Extract the (x, y) coordinate from the center of the cell holding the provided text.  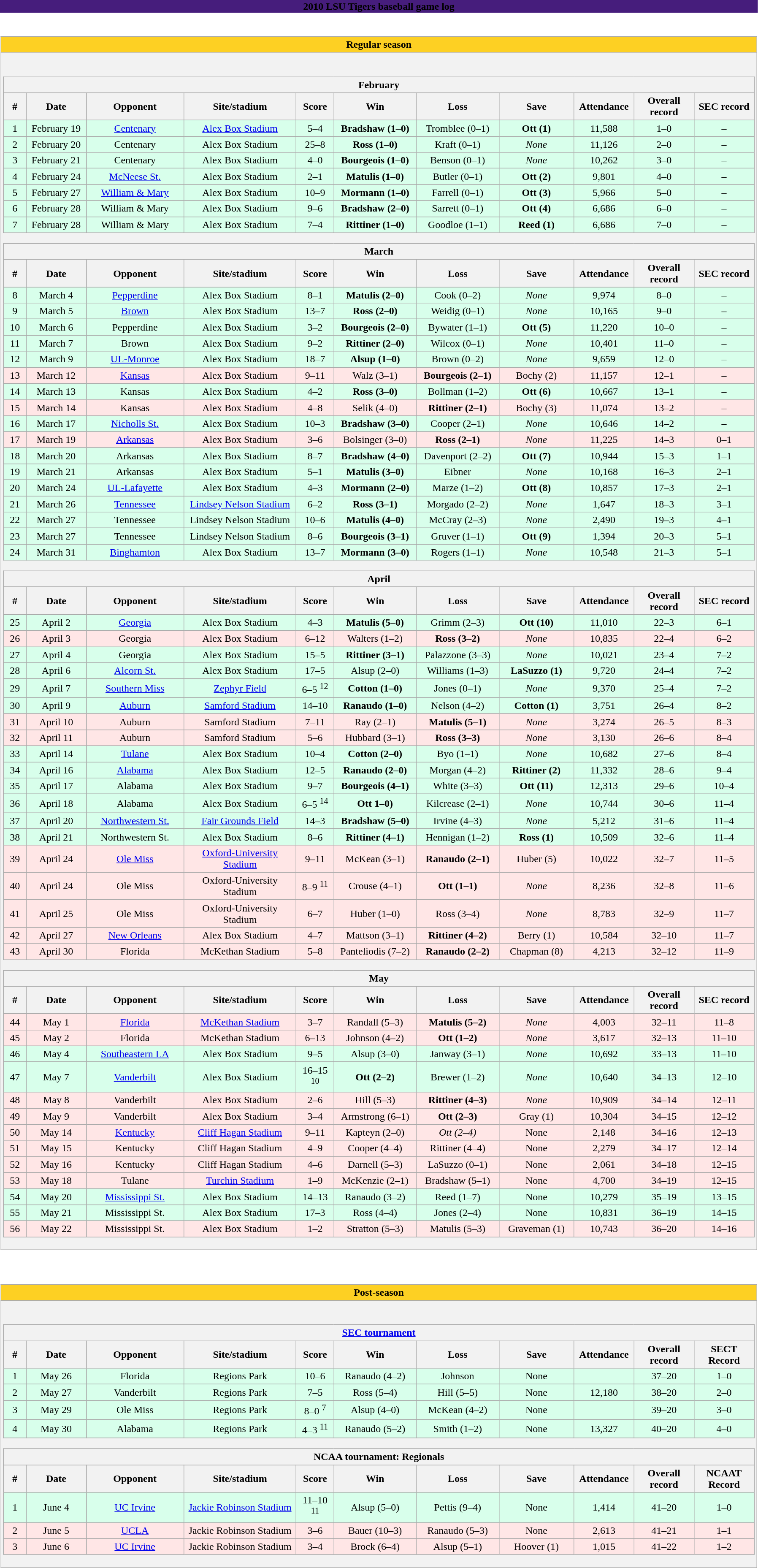
April 27 (56, 936)
14 (15, 391)
March 20 (56, 456)
11,332 (604, 770)
10–3 (315, 423)
4–7 (315, 936)
9–6 (315, 209)
34–16 (664, 1132)
Ott (1) (536, 128)
Chapman (8) (536, 952)
4–9 (315, 1148)
11–5 (724, 859)
Bourgeois (2–1) (458, 375)
3–1 (724, 504)
36–19 (664, 1213)
April 14 (56, 754)
Southern Miss (135, 688)
Bochy (2) (536, 375)
Ott (7) (536, 456)
Davenport (2–2) (458, 456)
25 (15, 622)
1,394 (604, 536)
Cotton (1) (536, 705)
June 5 (56, 1530)
10–9 (315, 193)
Ross (2–1) (458, 439)
12–14 (724, 1148)
21–3 (664, 552)
Southeastern LA (135, 1054)
Cooper (4–4) (375, 1148)
March 5 (56, 311)
10,682 (604, 754)
35–19 (664, 1196)
March 21 (56, 472)
12–13 (724, 1132)
4,700 (604, 1180)
Ranaudo (2–2) (458, 952)
11,588 (604, 128)
Reed (1) (536, 225)
13 (15, 375)
32–7 (664, 859)
Ross (3–1) (375, 504)
12–10 (724, 1077)
April 3 (56, 639)
Mattson (3–1) (375, 936)
Rittiner (4–3) (458, 1100)
Ross (3–3) (458, 738)
11,157 (604, 375)
May 30 (56, 1429)
Marze (1–2) (458, 488)
5–6 (315, 738)
32–10 (664, 936)
Byo (1–1) (458, 754)
11,126 (604, 144)
Alsup (2–0) (375, 671)
Alsup (1–0) (375, 359)
April 25 (56, 914)
Wilcox (0–1) (458, 343)
McKean (3–1) (375, 859)
Rittiner (3–1) (375, 655)
24 (15, 552)
8–1 (315, 295)
2,613 (604, 1530)
Ross (1) (536, 837)
February 27 (56, 193)
June 6 (56, 1546)
11–9 (724, 952)
Bradshaw (5–0) (375, 821)
1,015 (604, 1546)
10,944 (604, 456)
March 13 (56, 391)
1–9 (315, 1180)
Kapteyn (2–0) (375, 1132)
36–20 (664, 1229)
New Orleans (135, 936)
Berry (1) (536, 936)
Ott (5) (536, 327)
April 4 (56, 655)
28 (15, 671)
Rittiner (4–1) (375, 837)
March 14 (56, 407)
Kraft (0–1) (458, 144)
9 (15, 311)
McNeese St. (135, 176)
April 30 (56, 952)
39 (15, 859)
13,327 (604, 1429)
34–18 (664, 1164)
Cotton (2–0) (375, 754)
Williams (1–3) (458, 671)
53 (15, 1180)
Matulis (3–0) (375, 472)
Weidig (0–1) (458, 311)
April (379, 579)
Matulis (1–0) (375, 176)
4–3 11 (315, 1429)
8–2 (724, 705)
April 6 (56, 671)
41–21 (664, 1530)
Bourgeois (3–1) (375, 536)
10,022 (604, 859)
NCAAT Record (724, 1478)
0–1 (724, 439)
Ott (2) (536, 176)
14–13 (315, 1196)
McCray (2–3) (458, 520)
32–12 (664, 952)
Irvine (4–3) (458, 821)
Panteliodis (7–2) (375, 952)
Zephyr Field (240, 688)
22–3 (664, 622)
March 26 (56, 504)
Bochy (3) (536, 407)
30–6 (664, 804)
Bradshaw (4–0) (375, 456)
Reed (1–7) (458, 1196)
Morgado (2–2) (458, 504)
Nicholls St. (135, 423)
February 21 (56, 160)
10,304 (604, 1116)
7 (15, 225)
April 9 (56, 705)
Smith (1–2) (458, 1429)
Matulis (4–0) (375, 520)
May 21 (56, 1213)
5–8 (315, 952)
9,801 (604, 176)
40 (15, 886)
9–2 (315, 343)
13–2 (664, 407)
May 4 (56, 1054)
Nelson (4–2) (458, 705)
Jones (0–1) (458, 688)
May 29 (56, 1410)
18–3 (664, 504)
28–6 (664, 770)
44 (15, 1022)
McKean (4–2) (458, 1410)
Rogers (1–1) (458, 552)
39–20 (664, 1410)
Brock (6–4) (375, 1546)
Hubbard (3–1) (375, 738)
Farrell (0–1) (458, 193)
McKenzie (2–1) (375, 1180)
Ray (2–1) (375, 722)
Matulis (5–0) (375, 622)
Hill (5–3) (375, 1100)
17 (15, 439)
Ott (2–2) (375, 1077)
11,074 (604, 407)
Butler (0–1) (458, 176)
Ott (4) (536, 209)
Brown (0–2) (458, 359)
19–3 (664, 520)
10,279 (604, 1196)
8,783 (604, 914)
NCAA tournament: Regionals (379, 1457)
10,640 (604, 1077)
11–0 (664, 343)
Brewer (1–2) (458, 1077)
10,262 (604, 160)
3–7 (315, 1022)
May 1 (56, 1022)
41–22 (664, 1546)
5,212 (604, 821)
Ranaudo (4–2) (375, 1376)
4–8 (315, 407)
Alsup (4–0) (375, 1410)
9,370 (604, 688)
5–0 (664, 193)
April 21 (56, 837)
1,647 (604, 504)
March 19 (56, 439)
10,021 (604, 655)
April 2 (56, 622)
Palazzone (3–3) (458, 655)
9–4 (724, 770)
45 (15, 1038)
3,130 (604, 738)
10,165 (604, 311)
Bradshaw (1–0) (375, 128)
March 12 (56, 375)
11,010 (604, 622)
Crouse (4–1) (375, 886)
10,584 (604, 936)
Goodloe (1–1) (458, 225)
April 7 (56, 688)
Bradshaw (5–1) (458, 1180)
21 (15, 504)
27 (15, 655)
Ross (3–4) (458, 914)
March 24 (56, 488)
2–6 (315, 1100)
March 9 (56, 359)
11–6 (724, 886)
2,061 (604, 1164)
Selik (4–0) (375, 407)
8–0 7 (315, 1410)
Alsup (3–0) (375, 1054)
Bourgeois (4–1) (375, 786)
26–5 (664, 722)
10,509 (604, 837)
4,213 (604, 952)
Ross (2–0) (375, 311)
22 (15, 520)
37 (15, 821)
23–4 (664, 655)
Grimm (2–3) (458, 622)
April 11 (56, 738)
Alsup (5–0) (375, 1508)
9,720 (604, 671)
June 4 (56, 1508)
9–7 (315, 786)
34 (15, 770)
February 24 (56, 176)
3,274 (604, 722)
Regular season (379, 44)
19 (15, 472)
16 (15, 423)
Hennigan (1–2) (458, 837)
Matulis (5–1) (458, 722)
14–2 (664, 423)
3,617 (604, 1038)
13–15 (724, 1196)
Rittiner (4–2) (458, 936)
April 17 (56, 786)
Ott (9) (536, 536)
9,974 (604, 295)
10,667 (604, 391)
Hoover (1) (536, 1546)
Morgan (4–2) (458, 770)
10–0 (664, 327)
38 (15, 837)
10,692 (604, 1054)
Kilcrease (2–1) (458, 804)
8,236 (604, 886)
Rittiner (1–0) (375, 225)
33 (15, 754)
SEC tournament (379, 1333)
Ott (3) (536, 193)
30 (15, 705)
Armstrong (6–1) (375, 1116)
Pettis (9–4) (458, 1508)
April 20 (56, 821)
Bradshaw (2–0) (375, 209)
18 (15, 456)
Ross (3–0) (375, 391)
20–3 (664, 536)
6–0 (664, 209)
4,003 (604, 1022)
10,646 (604, 423)
32–9 (664, 914)
UL-Monroe (135, 359)
March 17 (56, 423)
Huber (5) (536, 859)
UCLA (135, 1530)
4–2 (315, 391)
Eibner (458, 472)
March 4 (56, 295)
February 20 (56, 144)
Ross (1–0) (375, 144)
26–6 (664, 738)
Matulis (5–3) (458, 1229)
Darnell (5–3) (375, 1164)
15–5 (315, 655)
LaSuzzo (0–1) (458, 1164)
May (379, 978)
3,751 (604, 705)
14–15 (724, 1213)
May 15 (56, 1148)
Turchin Stadium (240, 1180)
49 (15, 1116)
Rittiner (4–4) (458, 1148)
52 (15, 1164)
Ross (4–4) (375, 1213)
Alsup (5–1) (458, 1546)
6–12 (315, 639)
2,490 (604, 520)
Cotton (1–0) (375, 688)
2,148 (604, 1132)
15–3 (664, 456)
Fair Grounds Field (240, 821)
25–8 (315, 144)
32 (15, 738)
47 (15, 1077)
43 (15, 952)
Stratton (5–3) (375, 1229)
Walz (3–1) (375, 375)
20 (15, 488)
6–13 (315, 1038)
6–1 (724, 622)
14–10 (315, 705)
Bourgeois (1–0) (375, 160)
7–11 (315, 722)
13–1 (664, 391)
March (379, 252)
29 (15, 688)
Ross (3–2) (458, 639)
26 (15, 639)
12–1 (664, 375)
34–14 (664, 1100)
Hill (5–5) (458, 1392)
Ott (6) (536, 391)
10,835 (604, 639)
6 (15, 209)
2,279 (604, 1148)
Mormann (3–0) (375, 552)
Bolsinger (3–0) (375, 439)
12–0 (664, 359)
Matulis (5–2) (458, 1022)
7–5 (315, 1392)
17–5 (315, 671)
8–0 (664, 295)
8–9 11 (315, 886)
26–4 (664, 705)
White (3–3) (458, 786)
9,659 (604, 359)
Bauer (10–3) (375, 1530)
48 (15, 1100)
Ranaudo (1–0) (375, 705)
Ranaudo (3–2) (375, 1196)
Ott 1–0) (375, 804)
11 (15, 343)
40–20 (664, 1429)
10,744 (604, 804)
41 (15, 914)
22–4 (664, 639)
12–5 (315, 770)
Rittiner (2–1) (458, 407)
24–4 (664, 671)
May 2 (56, 1038)
April 10 (56, 722)
31 (15, 722)
31–6 (664, 821)
Alcorn St. (135, 671)
5,966 (604, 193)
11,225 (604, 439)
15 (15, 407)
Ott (2–3) (458, 1116)
May 9 (56, 1116)
32–6 (664, 837)
10,548 (604, 552)
12–11 (724, 1100)
34–17 (664, 1148)
Gruver (1–1) (458, 536)
Ott (1–1) (458, 886)
May 8 (56, 1100)
32–13 (664, 1038)
11–8 (724, 1022)
Rittiner (2) (536, 770)
5 (15, 193)
38–20 (664, 1392)
Bywater (1–1) (458, 327)
12,180 (604, 1392)
Mormann (1–0) (375, 193)
37–20 (664, 1376)
Johnson (4–2) (375, 1038)
35 (15, 786)
10,909 (604, 1100)
7–0 (664, 225)
Benson (0–1) (458, 160)
Ranaudo (5–3) (458, 1530)
4–1 (724, 520)
33–13 (664, 1054)
Rittiner (2–0) (375, 343)
42 (15, 936)
3–2 (315, 327)
May 7 (56, 1077)
Ott (2–4) (458, 1132)
7–4 (315, 225)
6–5 12 (315, 688)
10,857 (604, 488)
Graveman (1) (536, 1229)
12–12 (724, 1116)
12,313 (604, 786)
29–6 (664, 786)
8 (15, 295)
2010 LSU Tigers baseball game log (379, 6)
32–8 (664, 886)
LaSuzzo (1) (536, 671)
51 (15, 1148)
SECT Record (724, 1354)
Bradshaw (3–0) (375, 423)
27–6 (664, 754)
Post-season (379, 1292)
56 (15, 1229)
25–4 (664, 688)
11,220 (604, 327)
Cook (0–2) (458, 295)
55 (15, 1213)
Sarrett (0–1) (458, 209)
10 (15, 327)
34–13 (664, 1077)
Matulis (2–0) (375, 295)
Ranaudo (2–1) (458, 859)
Mormann (2–0) (375, 488)
11–10 11 (315, 1508)
41–20 (664, 1508)
UL-Lafayette (135, 488)
36 (15, 804)
23 (15, 536)
4–6 (315, 1164)
34–15 (664, 1116)
10,831 (604, 1213)
Ranaudo (2–0) (375, 770)
10,168 (604, 472)
50 (15, 1132)
6–7 (315, 914)
May 16 (56, 1164)
16–3 (664, 472)
Walters (1–2) (375, 639)
12 (15, 359)
16–15 10 (315, 1077)
9–5 (315, 1054)
8–3 (724, 722)
April 18 (56, 804)
Ott (1–2) (458, 1038)
18–7 (315, 359)
May 22 (56, 1229)
Randall (5–3) (375, 1022)
March 7 (56, 343)
Binghamton (135, 552)
Janway (3–1) (458, 1054)
Gray (1) (536, 1116)
May 26 (56, 1376)
March 31 (56, 552)
1,414 (604, 1508)
April 16 (56, 770)
May 18 (56, 1180)
14–16 (724, 1229)
February (379, 85)
8–7 (315, 456)
March 6 (56, 327)
May 20 (56, 1196)
10,743 (604, 1229)
5–4 (315, 128)
Cooper (2–1) (458, 423)
Tromblee (0–1) (458, 128)
Ott (11) (536, 786)
Ott (10) (536, 622)
9–0 (664, 311)
May 14 (56, 1132)
Ott (8) (536, 488)
6–5 14 (315, 804)
Jones (2–4) (458, 1213)
32–11 (664, 1022)
Bourgeois (2–0) (375, 327)
46 (15, 1054)
54 (15, 1196)
February 19 (56, 128)
Ranaudo (5–2) (375, 1429)
Ross (5–4) (375, 1392)
10,401 (604, 343)
Bollman (1–2) (458, 391)
Huber (1–0) (375, 914)
34–19 (664, 1180)
May 27 (56, 1392)
Johnson (458, 1376)
